Capture the cell that displays the provided text and extract its (x, y) central coordinate. 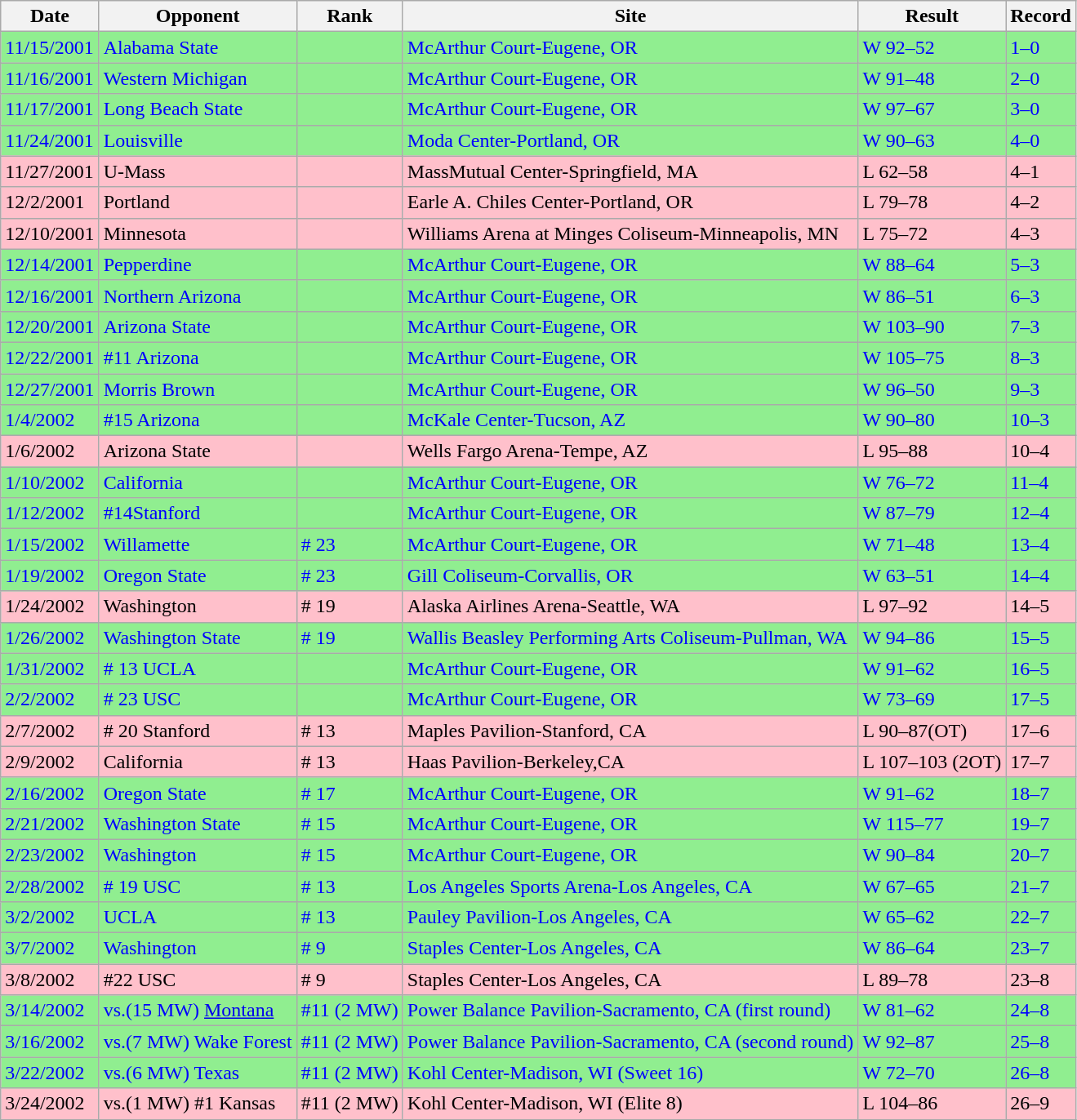
Power Balance Pavilion-Sacramento, CA (first round) (630, 1011)
#22 USC (198, 980)
UCLA (198, 918)
Western Michigan (198, 78)
19–7 (1041, 824)
vs.(1 MW) #1 Kansas (198, 1104)
12/16/2001 (50, 296)
W 115–77 (932, 824)
W 105–75 (932, 358)
#14Stanford (198, 513)
Opponent (198, 16)
L 75–72 (932, 233)
# 19 USC (198, 886)
2/23/2002 (50, 855)
1/15/2002 (50, 544)
11/15/2001 (50, 47)
Long Beach State (198, 109)
26–8 (1041, 1073)
11/16/2001 (50, 78)
12/20/2001 (50, 327)
17–7 (1041, 762)
L 107–103 (2OT) (932, 762)
17–5 (1041, 700)
W 65–62 (932, 918)
Minnesota (198, 233)
Louisville (198, 140)
L 104–86 (932, 1104)
Date (50, 16)
W 63–51 (932, 576)
7–3 (1041, 327)
L 89–78 (932, 980)
Site (630, 16)
23–8 (1041, 980)
23–7 (1041, 949)
W 86–64 (932, 949)
Pepperdine (198, 264)
4–3 (1041, 233)
U-Mass (198, 171)
W 73–69 (932, 700)
Wells Fargo Arena-Tempe, AZ (630, 451)
14–5 (1041, 607)
# 17 (349, 793)
11/27/2001 (50, 171)
4–1 (1041, 171)
1/31/2002 (50, 669)
3/2/2002 (50, 918)
W 71–48 (932, 544)
3/7/2002 (50, 949)
Willamette (198, 544)
W 90–80 (932, 420)
L 95–88 (932, 451)
Kohl Center-Madison, WI (Sweet 16) (630, 1073)
vs.(15 MW) Montana (198, 1011)
Wallis Beasley Performing Arts Coliseum-Pullman, WA (630, 638)
Kohl Center-Madison, WI (Elite 8) (630, 1104)
Gill Coliseum-Corvallis, OR (630, 576)
20–7 (1041, 855)
12/2/2001 (50, 202)
3/14/2002 (50, 1011)
Maples Pavilion-Stanford, CA (630, 731)
Moda Center-Portland, OR (630, 140)
W 97–67 (932, 109)
#15 Arizona (198, 420)
10–3 (1041, 420)
L 62–58 (932, 171)
17–6 (1041, 731)
Alabama State (198, 47)
1/4/2002 (50, 420)
12/27/2001 (50, 389)
MassMutual Center-Springfield, MA (630, 171)
1/19/2002 (50, 576)
26–9 (1041, 1104)
Power Balance Pavilion-Sacramento, CA (second round) (630, 1042)
W 103–90 (932, 327)
W 92–87 (932, 1042)
Result (932, 16)
Portland (198, 202)
W 72–70 (932, 1073)
1/26/2002 (50, 638)
5–3 (1041, 264)
3/24/2002 (50, 1104)
W 88–64 (932, 264)
Los Angeles Sports Arena-Los Angeles, CA (630, 886)
Haas Pavilion-Berkeley,CA (630, 762)
13–4 (1041, 544)
18–7 (1041, 793)
6–3 (1041, 296)
3/16/2002 (50, 1042)
2/21/2002 (50, 824)
Rank (349, 16)
3/8/2002 (50, 980)
11/17/2001 (50, 109)
9–3 (1041, 389)
22–7 (1041, 918)
21–7 (1041, 886)
vs.(7 MW) Wake Forest (198, 1042)
L 79–78 (932, 202)
4–2 (1041, 202)
vs.(6 MW) Texas (198, 1073)
16–5 (1041, 669)
Pauley Pavilion-Los Angeles, CA (630, 918)
2/28/2002 (50, 886)
# 20 Stanford (198, 731)
14–4 (1041, 576)
W 92–52 (932, 47)
McKale Center-Tucson, AZ (630, 420)
W 94–86 (932, 638)
12/22/2001 (50, 358)
24–8 (1041, 1011)
3–0 (1041, 109)
1/10/2002 (50, 482)
11–4 (1041, 482)
L 90–87(OT) (932, 731)
Northern Arizona (198, 296)
Morris Brown (198, 389)
W 81–62 (932, 1011)
W 96–50 (932, 389)
Record (1041, 16)
15–5 (1041, 638)
4–0 (1041, 140)
12/10/2001 (50, 233)
2–0 (1041, 78)
2/9/2002 (50, 762)
#11 Arizona (198, 358)
3/22/2002 (50, 1073)
W 90–84 (932, 855)
25–8 (1041, 1042)
W 91–48 (932, 78)
# 23 USC (198, 700)
12–4 (1041, 513)
8–3 (1041, 358)
1/12/2002 (50, 513)
Williams Arena at Minges Coliseum-Minneapolis, MN (630, 233)
1/6/2002 (50, 451)
W 86–51 (932, 296)
L 97–92 (932, 607)
2/7/2002 (50, 731)
W 90–63 (932, 140)
Earle A. Chiles Center-Portland, OR (630, 202)
1/24/2002 (50, 607)
W 87–79 (932, 513)
11/24/2001 (50, 140)
W 76–72 (932, 482)
# 13 UCLA (198, 669)
W 67–65 (932, 886)
1–0 (1041, 47)
12/14/2001 (50, 264)
10–4 (1041, 451)
Alaska Airlines Arena-Seattle, WA (630, 607)
2/16/2002 (50, 793)
2/2/2002 (50, 700)
